From the cell containing the given text, extract its center point as (X, Y) coordinate. 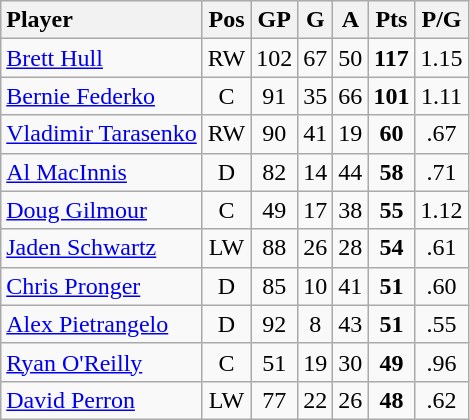
1.15 (442, 58)
60 (392, 134)
Alex Pietrangelo (102, 324)
David Perron (102, 400)
.60 (442, 286)
22 (316, 400)
P/G (442, 20)
48 (392, 400)
10 (316, 286)
67 (316, 58)
30 (350, 362)
28 (350, 248)
91 (274, 96)
.62 (442, 400)
35 (316, 96)
Bernie Federko (102, 96)
66 (350, 96)
GP (274, 20)
Ryan O'Reilly (102, 362)
.55 (442, 324)
85 (274, 286)
90 (274, 134)
44 (350, 172)
Al MacInnis (102, 172)
38 (350, 210)
82 (274, 172)
101 (392, 96)
.67 (442, 134)
Doug Gilmour (102, 210)
G (316, 20)
Chris Pronger (102, 286)
A (350, 20)
Brett Hull (102, 58)
Jaden Schwartz (102, 248)
77 (274, 400)
88 (274, 248)
.71 (442, 172)
55 (392, 210)
92 (274, 324)
102 (274, 58)
.61 (442, 248)
54 (392, 248)
Player (102, 20)
14 (316, 172)
1.12 (442, 210)
117 (392, 58)
Pts (392, 20)
.96 (442, 362)
58 (392, 172)
43 (350, 324)
50 (350, 58)
Pos (226, 20)
17 (316, 210)
8 (316, 324)
Vladimir Tarasenko (102, 134)
1.11 (442, 96)
